From the cell containing the given text, extract its center point as [X, Y] coordinate. 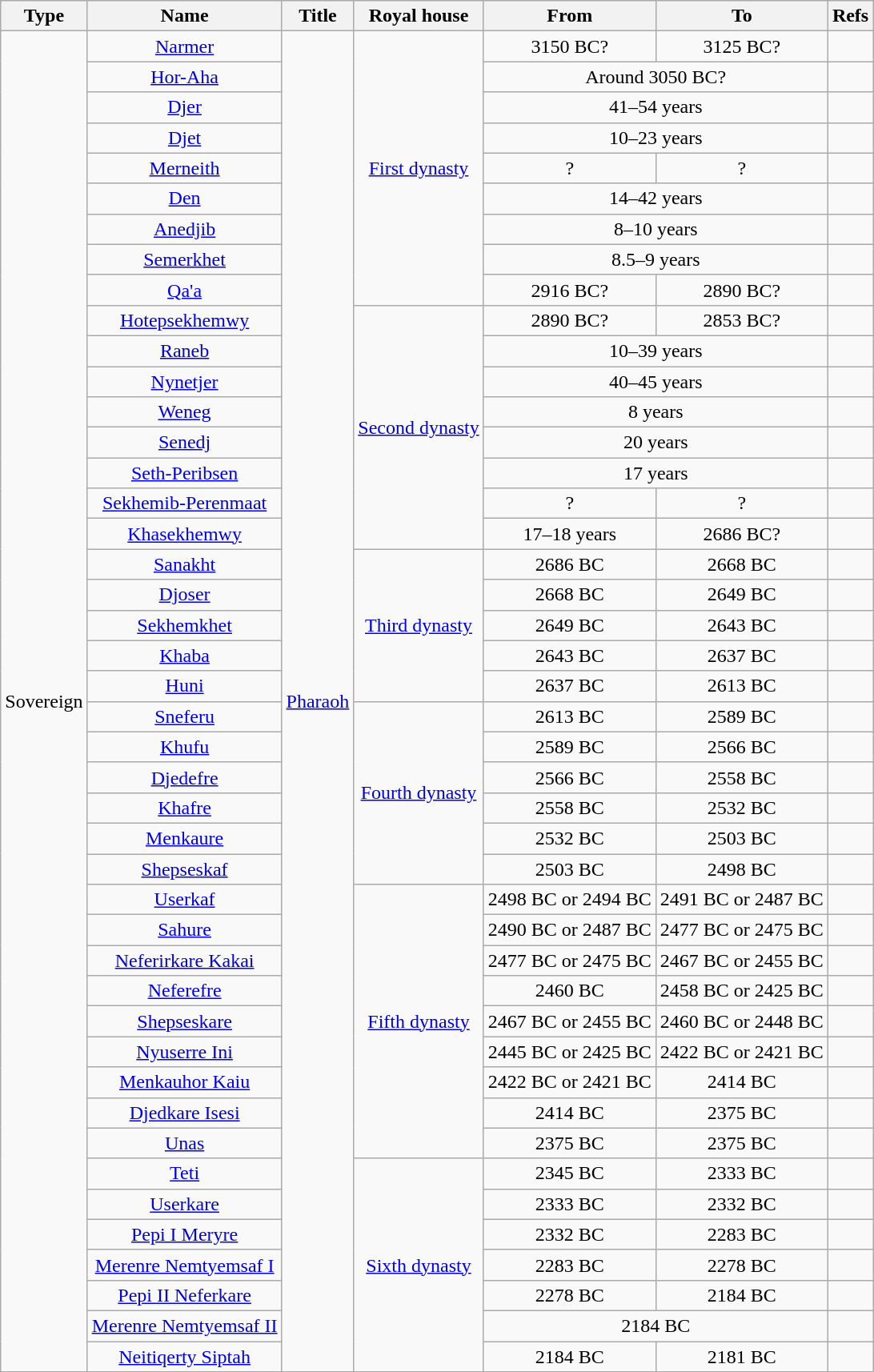
Second dynasty [419, 427]
Sekhemib-Perenmaat [184, 503]
Sovereign [44, 701]
2916 BC? [570, 290]
Title [318, 16]
Merneith [184, 168]
40–45 years [655, 382]
10–23 years [655, 138]
8–10 years [655, 229]
2458 BC or 2425 BC [741, 991]
8 years [655, 412]
10–39 years [655, 351]
Khafre [184, 808]
2686 BC? [741, 534]
2460 BC [570, 991]
Fifth dynasty [419, 1021]
2498 BC or 2494 BC [570, 900]
Royal house [419, 16]
Type [44, 16]
Nyuserre Ini [184, 1052]
Djoser [184, 595]
Khaba [184, 656]
Teti [184, 1173]
Merenre Nemtyemsaf II [184, 1326]
Sekhemkhet [184, 625]
Djet [184, 138]
Menkaure [184, 838]
Raneb [184, 351]
Around 3050 BC? [655, 77]
8.5–9 years [655, 259]
Khufu [184, 747]
2498 BC [741, 869]
Hotepsekhemwy [184, 320]
Hor-Aha [184, 77]
14–42 years [655, 199]
Merenre Nemtyemsaf I [184, 1265]
2490 BC or 2487 BC [570, 930]
From [570, 16]
Djedefre [184, 777]
Pharaoh [318, 701]
Fourth dynasty [419, 792]
Senedj [184, 443]
Neferefre [184, 991]
Huni [184, 686]
Narmer [184, 46]
Sanakht [184, 564]
To [741, 16]
Third dynasty [419, 625]
Pepi I Meryre [184, 1234]
Djer [184, 107]
Anedjib [184, 229]
2181 BC [741, 1357]
Menkauhor Kaiu [184, 1082]
Shepseskaf [184, 869]
17–18 years [570, 534]
Name [184, 16]
41–54 years [655, 107]
Pepi II Neferkare [184, 1295]
3150 BC? [570, 46]
Sahure [184, 930]
Neferirkare Kakai [184, 961]
Neitiqerty Siptah [184, 1357]
Sneferu [184, 716]
Den [184, 199]
Seth-Peribsen [184, 473]
Weneg [184, 412]
2460 BC or 2448 BC [741, 1021]
2445 BC or 2425 BC [570, 1052]
2686 BC [570, 564]
Refs [850, 16]
Qa'a [184, 290]
Userkaf [184, 900]
2491 BC or 2487 BC [741, 900]
Userkare [184, 1204]
Khasekhemwy [184, 534]
Semerkhet [184, 259]
Nynetjer [184, 382]
Shepseskare [184, 1021]
2345 BC [570, 1173]
2853 BC? [741, 320]
Sixth dynasty [419, 1265]
Djedkare Isesi [184, 1113]
20 years [655, 443]
17 years [655, 473]
3125 BC? [741, 46]
Unas [184, 1143]
First dynasty [419, 168]
